Find where the given text appears and provide that cell's center as (X, Y) coordinate. 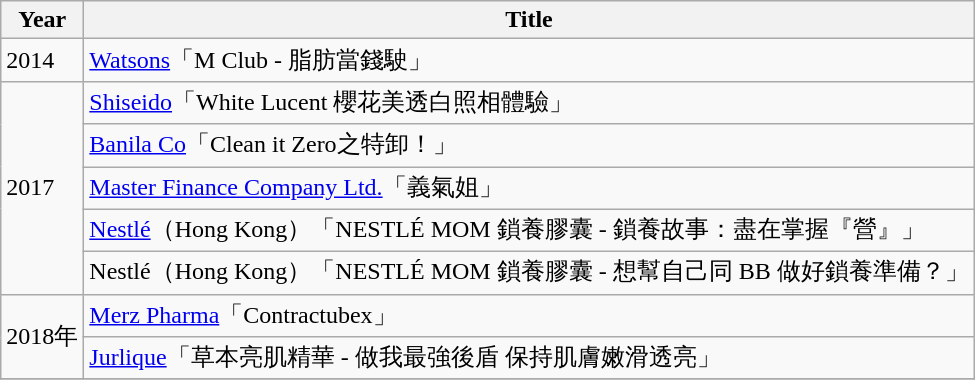
Nestlé（Hong Kong）「NESTLÉ MOM 鎖養膠囊 - 鎖養故事：盡在掌握『營』」 (529, 230)
Year (42, 20)
Nestlé（Hong Kong）「NESTLÉ MOM 鎖養膠囊 - 想幫自己同 BB 做好鎖養準備？」 (529, 274)
2014 (42, 60)
Jurlique「草本亮肌精華 - 做我最強後盾 保持肌膚嫩滑透亮」 (529, 358)
Shiseido「White Lucent 櫻花美透白照相體驗」 (529, 102)
Title (529, 20)
Master Finance Company Ltd.「義氣姐」 (529, 188)
Watsons「M Club - 脂肪當錢駛」 (529, 60)
2018年 (42, 336)
Merz Pharma「Contractubex」 (529, 316)
Banila Co「Clean it Zero之特卸！」 (529, 146)
2017 (42, 188)
